Detect which cell encompasses the target text, then output its (x, y) center coordinate. 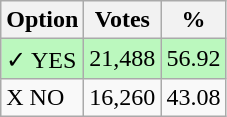
43.08 (194, 97)
Option (42, 20)
✓ YES (42, 59)
Votes (122, 20)
X NO (42, 97)
21,488 (122, 59)
56.92 (194, 59)
16,260 (122, 97)
% (194, 20)
